Return (X, Y) of the center of cell containing provided text 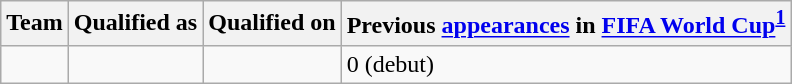
Team (35, 24)
0 (debut) (566, 64)
Previous appearances in FIFA World Cup1 (566, 24)
Qualified as (135, 24)
Qualified on (272, 24)
